Detect which cell encompasses the target text, then output its (X, Y) center coordinate. 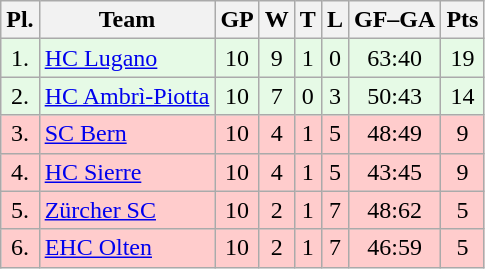
Zürcher SC (127, 210)
48:49 (394, 134)
W (276, 20)
HC Ambrì-Piotta (127, 96)
3 (334, 96)
5. (20, 210)
48:62 (394, 210)
HC Lugano (127, 58)
2. (20, 96)
GF–GA (394, 20)
4. (20, 172)
L (334, 20)
50:43 (394, 96)
19 (462, 58)
46:59 (394, 248)
Team (127, 20)
T (308, 20)
1. (20, 58)
14 (462, 96)
GP (237, 20)
Pts (462, 20)
43:45 (394, 172)
SC Bern (127, 134)
3. (20, 134)
Pl. (20, 20)
63:40 (394, 58)
HC Sierre (127, 172)
EHC Olten (127, 248)
6. (20, 248)
